Provide the (X, Y) coordinate of the cell's center where the given text is located.  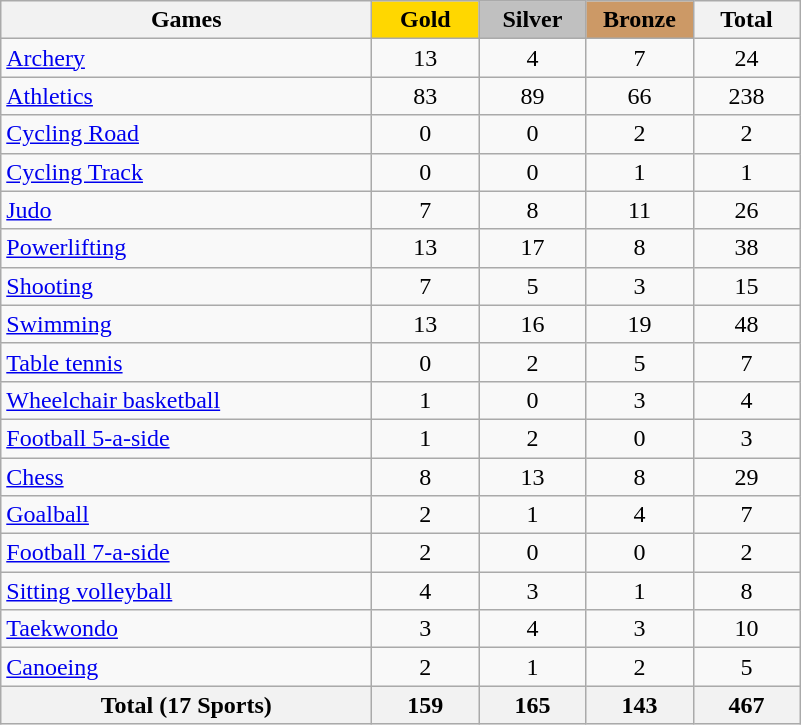
Goalball (186, 515)
10 (746, 629)
Table tennis (186, 362)
Swimming (186, 324)
48 (746, 324)
238 (746, 96)
Archery (186, 58)
Football 7-a-side (186, 553)
Bronze (640, 20)
Games (186, 20)
11 (640, 210)
Judo (186, 210)
Cycling Track (186, 172)
159 (426, 705)
89 (532, 96)
Canoeing (186, 667)
24 (746, 58)
29 (746, 477)
Silver (532, 20)
Total (17 Sports) (186, 705)
Chess (186, 477)
Athletics (186, 96)
165 (532, 705)
66 (640, 96)
15 (746, 286)
Sitting volleyball (186, 591)
Football 5-a-side (186, 438)
17 (532, 248)
Cycling Road (186, 134)
Powerlifting (186, 248)
19 (640, 324)
Shooting (186, 286)
143 (640, 705)
Taekwondo (186, 629)
467 (746, 705)
83 (426, 96)
16 (532, 324)
Total (746, 20)
Gold (426, 20)
38 (746, 248)
26 (746, 210)
Wheelchair basketball (186, 400)
